Find where the given text appears and provide that cell's center as (X, Y) coordinate. 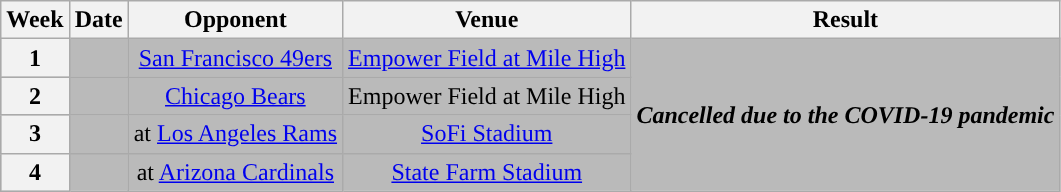
3 (35, 134)
4 (35, 172)
Week (35, 20)
San Francisco 49ers (235, 58)
SoFi Stadium (487, 134)
2 (35, 96)
Date (98, 20)
State Farm Stadium (487, 172)
Cancelled due to the COVID-19 pandemic (846, 115)
Result (846, 20)
Opponent (235, 20)
at Los Angeles Rams (235, 134)
Venue (487, 20)
Chicago Bears (235, 96)
1 (35, 58)
at Arizona Cardinals (235, 172)
